Pinpoint the cell where the given text exists, returning its [x, y] midpoint coordinate. 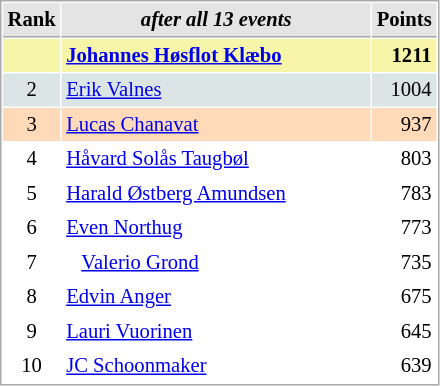
7 [32, 262]
773 [404, 228]
10 [32, 366]
Lucas Chanavat [216, 124]
Harald Østberg Amundsen [216, 194]
Johannes Høsflot Klæbo [216, 56]
639 [404, 366]
Even Northug [216, 228]
937 [404, 124]
Valerio Grond [216, 262]
Edvin Anger [216, 296]
1211 [404, 56]
3 [32, 124]
6 [32, 228]
JC Schoonmaker [216, 366]
2 [32, 90]
Håvard Solås Taugbøl [216, 158]
645 [404, 332]
8 [32, 296]
4 [32, 158]
803 [404, 158]
783 [404, 194]
Erik Valnes [216, 90]
9 [32, 332]
1004 [404, 90]
Rank [32, 20]
675 [404, 296]
Points [404, 20]
after all 13 events [216, 20]
735 [404, 262]
Lauri Vuorinen [216, 332]
5 [32, 194]
